Capture the cell that displays the provided text and extract its (X, Y) central coordinate. 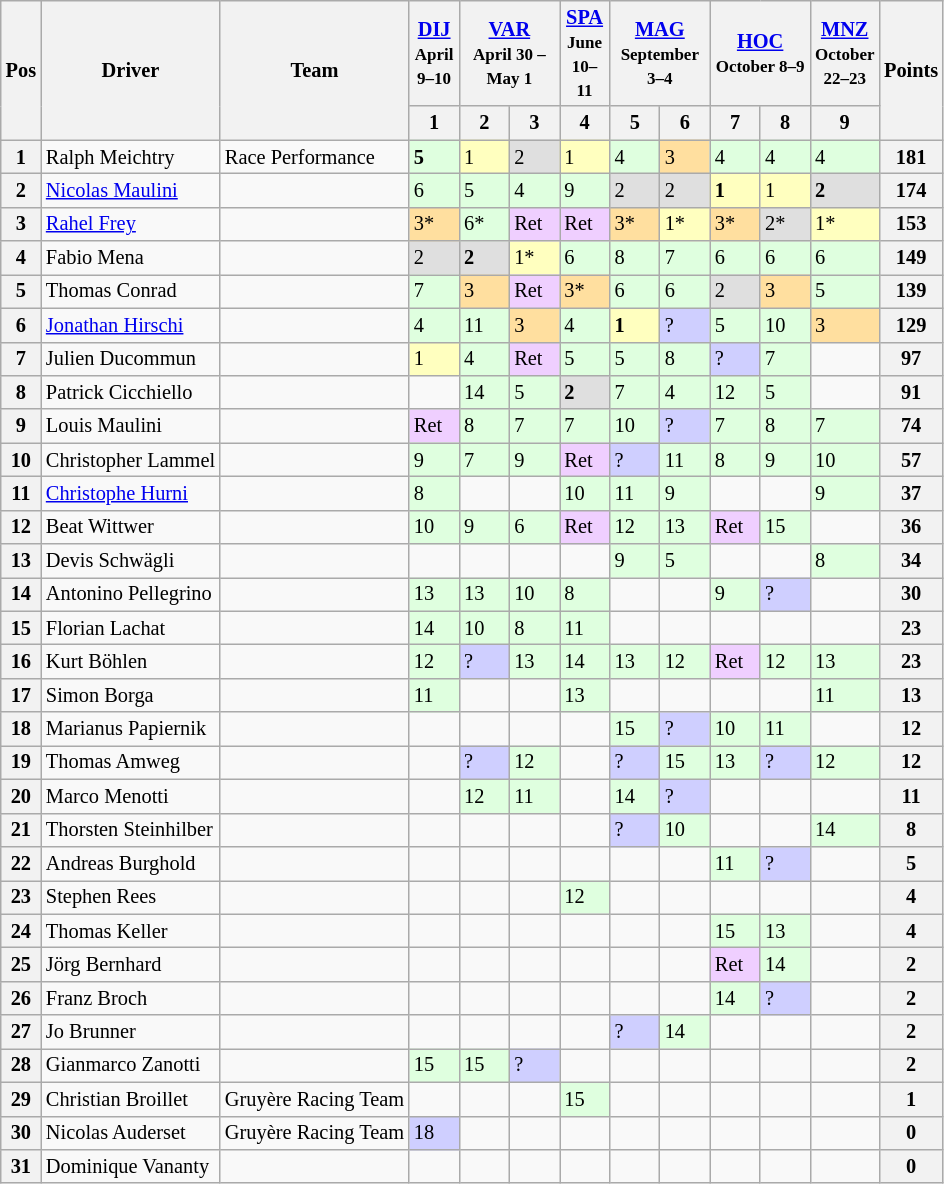
Julien Ducommun (130, 359)
181 (911, 157)
Franz Broch (130, 998)
26 (21, 998)
DIJApril 9–10 (434, 53)
Marco Menotti (130, 796)
Kurt Böhlen (130, 661)
17 (21, 695)
Thorsten Steinhilber (130, 830)
6* (484, 224)
Simon Borga (130, 695)
Marianus Papiernik (130, 729)
Christopher Lammel (130, 460)
31 (21, 1166)
Jo Brunner (130, 1032)
29 (21, 1099)
Nicolas Maulini (130, 190)
Rahel Frey (130, 224)
Pos (21, 70)
153 (911, 224)
37 (911, 493)
74 (911, 426)
Beat Wittwer (130, 527)
Jonathan Hirschi (130, 325)
Race Performance (314, 157)
28 (21, 1065)
Christophe Hurni (130, 493)
174 (911, 190)
2* (785, 224)
Dominique Vananty (130, 1166)
20 (21, 796)
21 (21, 830)
SPAJune 10–11 (585, 53)
Thomas Keller (130, 931)
Team (314, 70)
Andreas Burghold (130, 863)
Thomas Amweg (130, 762)
129 (911, 325)
Driver (130, 70)
HOCOctober 8–9 (760, 53)
MNZOctober 22–23 (844, 53)
Louis Maulini (130, 426)
139 (911, 291)
Nicolas Auderset (130, 1133)
19 (21, 762)
Florian Lachat (130, 628)
Devis Schwägli (130, 561)
97 (911, 359)
149 (911, 258)
36 (911, 527)
Thomas Conrad (130, 291)
MAGSeptember 3–4 (660, 53)
Fabio Mena (130, 258)
VARApril 30 – May 1 (509, 53)
34 (911, 561)
Christian Broillet (130, 1099)
25 (21, 964)
27 (21, 1032)
Jörg Bernhard (130, 964)
Patrick Cicchiello (130, 392)
24 (21, 931)
Gianmarco Zanotti (130, 1065)
Antonino Pellegrino (130, 594)
57 (911, 460)
22 (21, 863)
Points (911, 70)
Stephen Rees (130, 897)
Ralph Meichtry (130, 157)
16 (21, 661)
91 (911, 392)
